For the text-containing cell, return its midpoint in (X, Y) coordinate format. 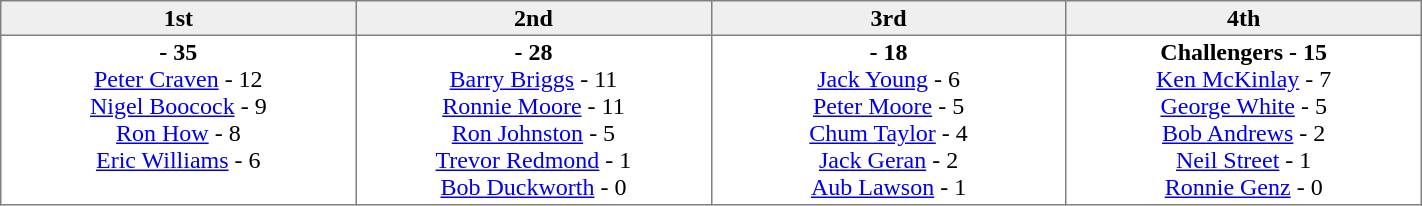
- 18Jack Young - 6Peter Moore - 5Chum Taylor - 4Jack Geran - 2Aub Lawson - 1 (888, 120)
2nd (534, 18)
- 35Peter Craven - 12Nigel Boocock - 9Ron How - 8Eric Williams - 6 (178, 120)
- 28Barry Briggs - 11Ronnie Moore - 11Ron Johnston - 5Trevor Redmond - 1Bob Duckworth - 0 (534, 120)
3rd (888, 18)
Challengers - 15Ken McKinlay - 7George White - 5Bob Andrews - 2Neil Street - 1Ronnie Genz - 0 (1244, 120)
4th (1244, 18)
1st (178, 18)
